Output the (x, y) coordinate of the center of the cell containing the given text.  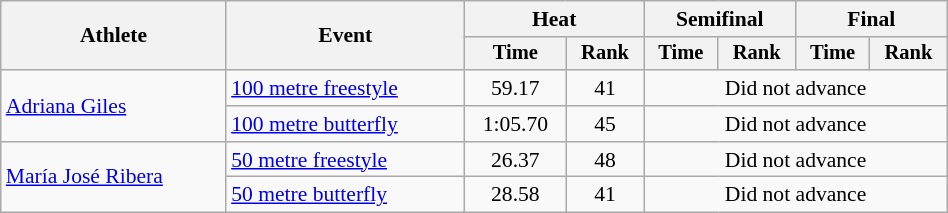
100 metre freestyle (345, 88)
Heat (554, 19)
50 metre freestyle (345, 160)
50 metre butterfly (345, 195)
45 (605, 124)
Semifinal (720, 19)
María José Ribera (114, 178)
26.37 (515, 160)
Final (871, 19)
Event (345, 36)
28.58 (515, 195)
Adriana Giles (114, 106)
48 (605, 160)
59.17 (515, 88)
1:05.70 (515, 124)
100 metre butterfly (345, 124)
Athlete (114, 36)
